Determine the (x, y) coordinate at the center of the cell enclosing the given text.  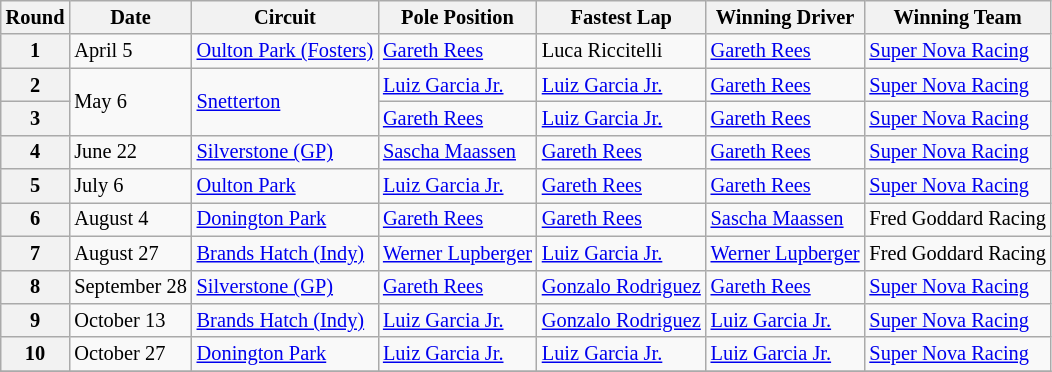
Fastest Lap (622, 17)
Pole Position (458, 17)
Snetterton (285, 102)
Winning Driver (786, 17)
10 (36, 354)
August 27 (130, 253)
3 (36, 118)
6 (36, 219)
7 (36, 253)
Winning Team (957, 17)
5 (36, 186)
9 (36, 320)
8 (36, 287)
Date (130, 17)
September 28 (130, 287)
Luca Riccitelli (622, 51)
4 (36, 152)
1 (36, 51)
August 4 (130, 219)
2 (36, 85)
Oulton Park (285, 186)
Round (36, 17)
June 22 (130, 152)
October 13 (130, 320)
May 6 (130, 102)
April 5 (130, 51)
July 6 (130, 186)
Oulton Park (Fosters) (285, 51)
October 27 (130, 354)
Circuit (285, 17)
